Scan for the cell matching the given text and deliver its (X, Y) coordinate at center. 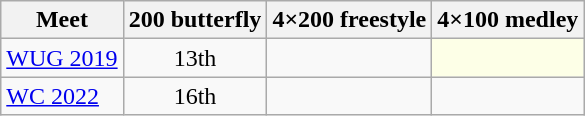
16th (195, 96)
WC 2022 (62, 96)
WUG 2019 (62, 58)
13th (195, 58)
Meet (62, 20)
4×200 freestyle (350, 20)
200 butterfly (195, 20)
4×100 medley (508, 20)
